Find where the given text appears and provide that cell's center as (X, Y) coordinate. 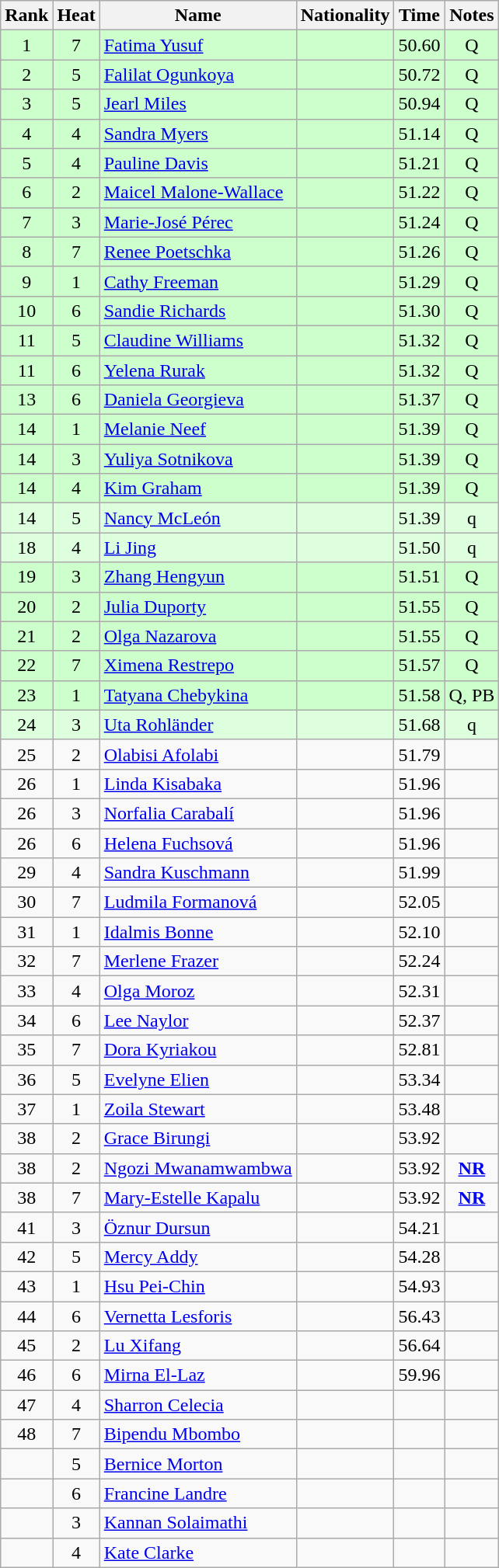
51.29 (420, 281)
Helena Fuchsová (197, 843)
33 (26, 991)
51.22 (420, 193)
10 (26, 311)
Claudine Williams (197, 340)
Notes (472, 16)
56.64 (420, 1346)
Maicel Malone-Wallace (197, 193)
Öznur Dursun (197, 1227)
13 (26, 400)
51.99 (420, 873)
Mercy Addy (197, 1257)
Tatyana Chebykina (197, 695)
Q, PB (472, 695)
Sharron Celecia (197, 1405)
Pauline Davis (197, 163)
Marie-José Pérec (197, 222)
44 (26, 1316)
51.50 (420, 548)
51.37 (420, 400)
50.60 (420, 45)
Nationality (345, 16)
Norfalia Carabalí (197, 813)
51.58 (420, 695)
51.79 (420, 754)
37 (26, 1109)
Melanie Neef (197, 429)
Dora Kyriakou (197, 1050)
Nancy McLeón (197, 518)
48 (26, 1434)
56.43 (420, 1316)
Rank (26, 16)
51.24 (420, 222)
Lu Xifang (197, 1346)
Time (420, 16)
51.21 (420, 163)
Sandra Kuschmann (197, 873)
31 (26, 932)
Hsu Pei-Chin (197, 1286)
Zoila Stewart (197, 1109)
Sandra Myers (197, 134)
54.21 (420, 1227)
42 (26, 1257)
21 (26, 636)
52.81 (420, 1050)
Li Jing (197, 548)
54.28 (420, 1257)
Idalmis Bonne (197, 932)
51.57 (420, 666)
Kate Clarke (197, 1552)
8 (26, 252)
24 (26, 725)
30 (26, 902)
43 (26, 1286)
Ludmila Formanová (197, 902)
53.48 (420, 1109)
45 (26, 1346)
Linda Kisabaka (197, 784)
35 (26, 1050)
59.96 (420, 1375)
Uta Rohländer (197, 725)
Mirna El-Laz (197, 1375)
Olga Moroz (197, 991)
Name (197, 16)
Bipendu Mbombo (197, 1434)
52.05 (420, 902)
19 (26, 577)
29 (26, 873)
52.37 (420, 1020)
32 (26, 961)
Grace Birungi (197, 1139)
Yuliya Sotnikova (197, 459)
34 (26, 1020)
Merlene Frazer (197, 961)
Daniela Georgieva (197, 400)
Heat (76, 16)
Cathy Freeman (197, 281)
41 (26, 1227)
Evelyne Elien (197, 1080)
51.68 (420, 725)
52.31 (420, 991)
Olabisi Afolabi (197, 754)
52.24 (420, 961)
Olga Nazarova (197, 636)
47 (26, 1405)
22 (26, 666)
Vernetta Lesforis (197, 1316)
50.72 (420, 75)
Francine Landre (197, 1493)
50.94 (420, 104)
25 (26, 754)
51.51 (420, 577)
20 (26, 607)
51.30 (420, 311)
51.14 (420, 134)
Lee Naylor (197, 1020)
Ximena Restrepo (197, 666)
Bernice Morton (197, 1464)
23 (26, 695)
53.34 (420, 1080)
Jearl Miles (197, 104)
Kim Graham (197, 488)
Mary-Estelle Kapalu (197, 1198)
54.93 (420, 1286)
36 (26, 1080)
46 (26, 1375)
52.10 (420, 932)
Falilat Ogunkoya (197, 75)
Julia Duporty (197, 607)
Kannan Solaimathi (197, 1523)
Fatima Yusuf (197, 45)
Zhang Hengyun (197, 577)
Ngozi Mwanamwambwa (197, 1168)
18 (26, 548)
9 (26, 281)
Yelena Rurak (197, 370)
Renee Poetschka (197, 252)
51.26 (420, 252)
Sandie Richards (197, 311)
